For the text-containing cell, return its midpoint in (x, y) coordinate format. 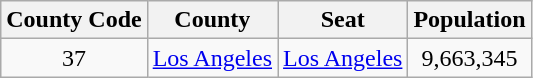
37 (74, 58)
Population (470, 20)
County Code (74, 20)
Seat (343, 20)
9,663,345 (470, 58)
County (212, 20)
